From the cell containing the given text, extract its center point as (x, y) coordinate. 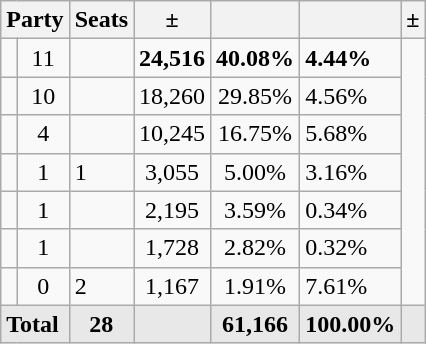
0.32% (350, 248)
10,245 (172, 134)
5.68% (350, 134)
4.44% (350, 58)
3.59% (256, 210)
Party (35, 20)
11 (43, 58)
1,167 (172, 286)
3,055 (172, 172)
24,516 (172, 58)
40.08% (256, 58)
100.00% (350, 324)
29.85% (256, 96)
1,728 (172, 248)
Seats (101, 20)
7.61% (350, 286)
61,166 (256, 324)
16.75% (256, 134)
2.82% (256, 248)
1.91% (256, 286)
Total (35, 324)
0.34% (350, 210)
4.56% (350, 96)
0 (43, 286)
18,260 (172, 96)
10 (43, 96)
5.00% (256, 172)
2,195 (172, 210)
2 (101, 286)
4 (43, 134)
28 (101, 324)
3.16% (350, 172)
